Capture the cell that displays the provided text and extract its [x, y] central coordinate. 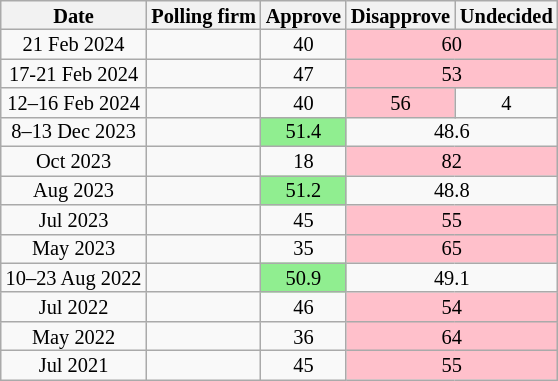
53 [452, 74]
21 Feb 2024 [74, 44]
18 [304, 160]
17-21 Feb 2024 [74, 74]
64 [452, 336]
54 [452, 306]
48.8 [452, 190]
Jul 2023 [74, 218]
Jul 2022 [74, 306]
May 2023 [74, 248]
Aug 2023 [74, 190]
35 [304, 248]
Undecided [506, 14]
8–13 Dec 2023 [74, 132]
51.4 [304, 132]
Oct 2023 [74, 160]
4 [506, 102]
51.2 [304, 190]
12–16 Feb 2024 [74, 102]
Approve [304, 14]
Disapprove [400, 14]
48.6 [452, 132]
Polling firm [203, 14]
46 [304, 306]
Date [74, 14]
36 [304, 336]
50.9 [304, 278]
60 [452, 44]
47 [304, 74]
82 [452, 160]
56 [400, 102]
49.1 [452, 278]
65 [452, 248]
10–23 Aug 2022 [74, 278]
May 2022 [74, 336]
Jul 2021 [74, 364]
